Pinpoint the cell where the given text exists, returning its [X, Y] midpoint coordinate. 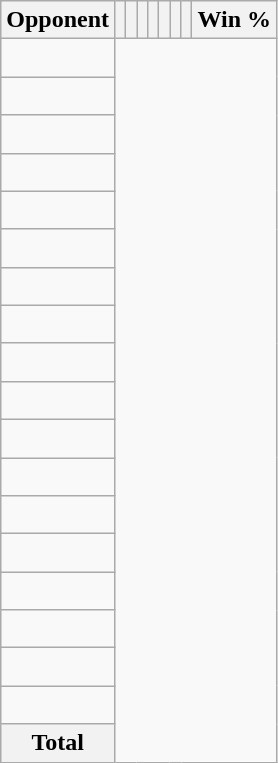
Opponent [58, 20]
Total [58, 743]
Win % [234, 20]
